Identify which cell holds the provided text, then report its (X, Y) central coordinate. 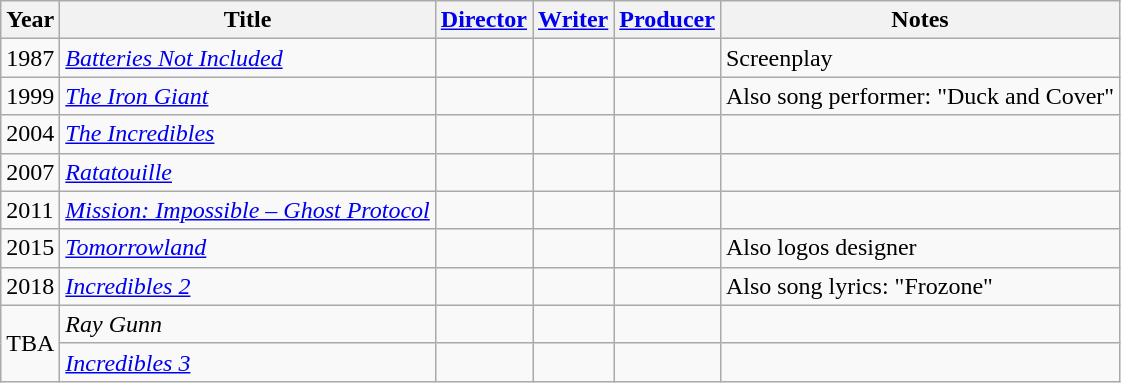
2007 (30, 172)
2015 (30, 248)
TBA (30, 343)
The Incredibles (248, 134)
Title (248, 20)
Also song performer: "Duck and Cover" (920, 96)
Batteries Not Included (248, 58)
Year (30, 20)
1987 (30, 58)
Writer (574, 20)
Ratatouille (248, 172)
2004 (30, 134)
2011 (30, 210)
Notes (920, 20)
Ray Gunn (248, 324)
Tomorrowland (248, 248)
2018 (30, 286)
Incredibles 3 (248, 362)
Director (484, 20)
The Iron Giant (248, 96)
Incredibles 2 (248, 286)
Also song lyrics: "Frozone" (920, 286)
Screenplay (920, 58)
Producer (668, 20)
Also logos designer (920, 248)
1999 (30, 96)
Mission: Impossible – Ghost Protocol (248, 210)
